Scan for the cell matching the given text and deliver its (x, y) coordinate at center. 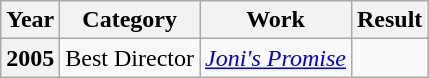
2005 (30, 58)
Result (389, 20)
Category (130, 20)
Year (30, 20)
Best Director (130, 58)
Work (276, 20)
Joni's Promise (276, 58)
